Return (x, y) of the center of cell containing provided text 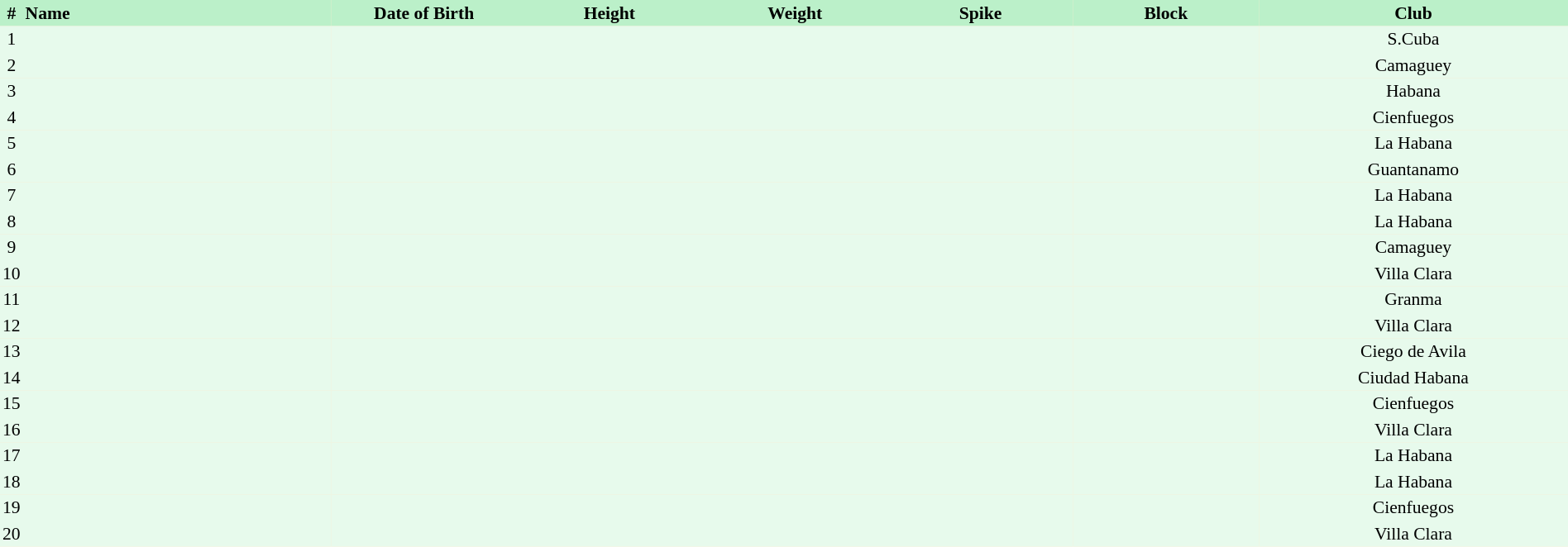
Weight (795, 13)
Ciudad Habana (1413, 378)
14 (12, 378)
2 (12, 65)
8 (12, 221)
5 (12, 144)
4 (12, 117)
12 (12, 326)
Name (177, 13)
Spike (981, 13)
18 (12, 482)
# (12, 13)
S.Cuba (1413, 40)
16 (12, 430)
Block (1166, 13)
6 (12, 169)
Granma (1413, 299)
10 (12, 273)
3 (12, 91)
20 (12, 534)
19 (12, 507)
7 (12, 195)
Height (610, 13)
Guantanamo (1413, 169)
13 (12, 352)
9 (12, 248)
Ciego de Avila (1413, 352)
15 (12, 403)
17 (12, 456)
Habana (1413, 91)
1 (12, 40)
Date of Birth (424, 13)
11 (12, 299)
Club (1413, 13)
